Pinpoint the cell where the given text exists, returning its [x, y] midpoint coordinate. 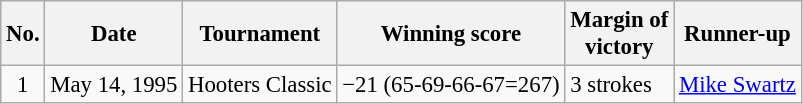
Winning score [451, 34]
Margin ofvictory [620, 34]
May 14, 1995 [114, 85]
Tournament [260, 34]
No. [23, 34]
3 strokes [620, 85]
Date [114, 34]
−21 (65-69-66-67=267) [451, 85]
Runner-up [738, 34]
Mike Swartz [738, 85]
1 [23, 85]
Hooters Classic [260, 85]
